For the text-containing cell, return its midpoint in (x, y) coordinate format. 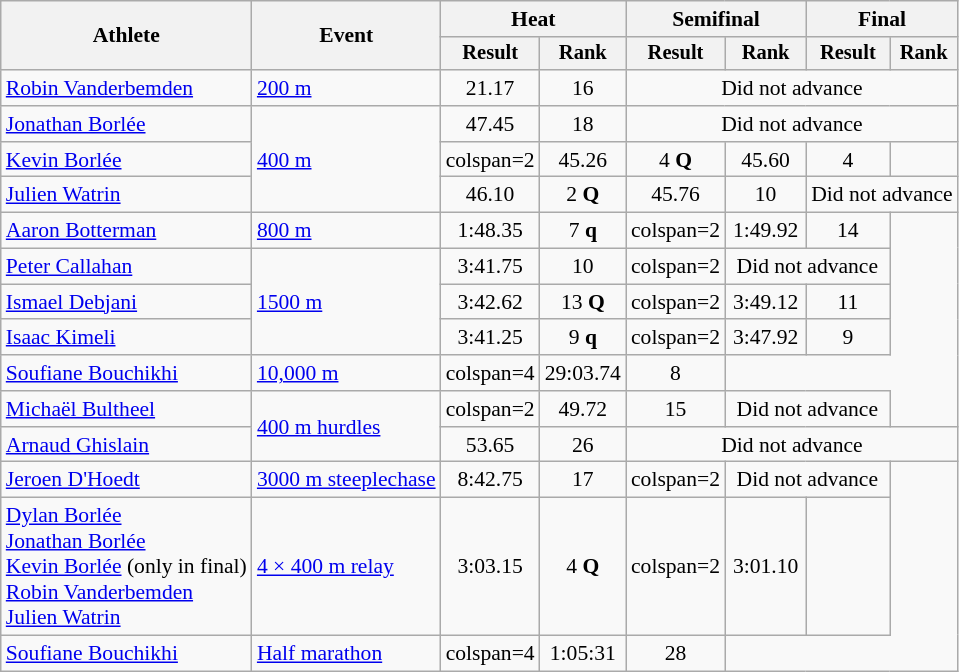
9 (848, 338)
13 Q (583, 302)
Dylan BorléeJonathan BorléeKevin Borlée (only in final)Robin VanderbemdenJulien Watrin (126, 567)
Event (346, 36)
4 × 400 m relay (346, 567)
Half marathon (346, 654)
21.17 (490, 88)
Julien Watrin (126, 195)
3:41.25 (490, 338)
Semifinal (716, 19)
400 m (346, 160)
3:03.15 (490, 567)
Heat (534, 19)
2 Q (583, 195)
Peter Callahan (126, 267)
15 (676, 409)
400 m hurdles (346, 426)
3:41.75 (490, 267)
18 (583, 124)
3:42.62 (490, 302)
3:49.12 (766, 302)
45.60 (766, 160)
Jonathan Borlée (126, 124)
1:05:31 (583, 654)
8 (676, 373)
10,000 m (346, 373)
Jeroen D'Hoedt (126, 480)
Aaron Botterman (126, 231)
Final (882, 19)
3:01.10 (766, 567)
46.10 (490, 195)
14 (848, 231)
7 q (583, 231)
1:49.92 (766, 231)
3:47.92 (766, 338)
9 q (583, 338)
29:03.74 (583, 373)
Michaël Bultheel (126, 409)
3000 m steeplechase (346, 480)
200 m (346, 88)
45.26 (583, 160)
16 (583, 88)
4 (848, 160)
28 (676, 654)
45.76 (676, 195)
11 (848, 302)
1500 m (346, 302)
49.72 (583, 409)
1:48.35 (490, 231)
Arnaud Ghislain (126, 445)
47.45 (490, 124)
Robin Vanderbemden (126, 88)
Kevin Borlée (126, 160)
Ismael Debjani (126, 302)
800 m (346, 231)
Athlete (126, 36)
8:42.75 (490, 480)
17 (583, 480)
53.65 (490, 445)
26 (583, 445)
Isaac Kimeli (126, 338)
